Search for the cell housing the specified text and yield its (X, Y) center coordinate. 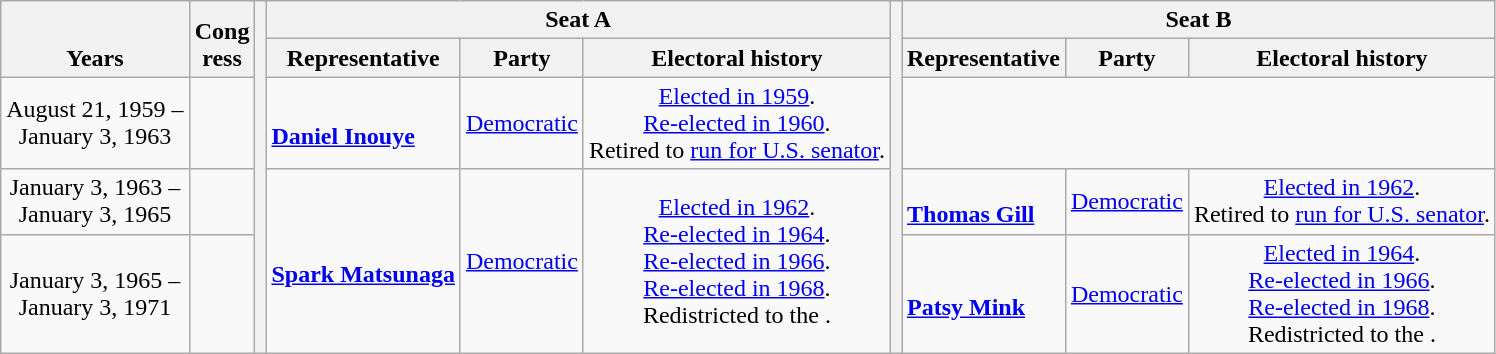
Seat B (1199, 20)
Patsy Mink (984, 294)
January 3, 1963 –January 3, 1965 (95, 202)
August 21, 1959 –January 3, 1963 (95, 123)
Years (95, 39)
Elected in 1959.Re-elected in 1960.Retired to run for U.S. senator. (736, 123)
Seat A (578, 20)
Elected in 1962.Re-elected in 1964.Re-elected in 1966.Re-elected in 1968.Redistricted to the . (736, 261)
Elected in 1964.Re-elected in 1966.Re-elected in 1968.Redistricted to the . (1342, 294)
Thomas Gill (984, 202)
Daniel Inouye (363, 123)
January 3, 1965 –January 3, 1971 (95, 294)
Spark Matsunaga (363, 261)
Elected in 1962.Retired to run for U.S. senator. (1342, 202)
Congress (222, 39)
